Scan for the cell matching the given text and deliver its (x, y) coordinate at center. 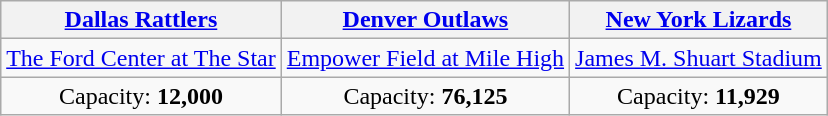
Capacity: 11,929 (699, 96)
Empower Field at Mile High (425, 58)
Dallas Rattlers (142, 20)
James M. Shuart Stadium (699, 58)
The Ford Center at The Star (142, 58)
Capacity: 12,000 (142, 96)
Denver Outlaws (425, 20)
Capacity: 76,125 (425, 96)
New York Lizards (699, 20)
